Find where the given text appears and provide that cell's center as [X, Y] coordinate. 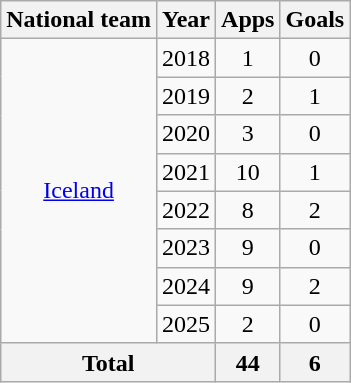
2018 [186, 58]
Goals [315, 20]
2021 [186, 172]
44 [248, 362]
2019 [186, 96]
2022 [186, 210]
Iceland [79, 191]
8 [248, 210]
2024 [186, 286]
Total [108, 362]
6 [315, 362]
2023 [186, 248]
2020 [186, 134]
10 [248, 172]
Year [186, 20]
National team [79, 20]
3 [248, 134]
2025 [186, 324]
Apps [248, 20]
